Scan for the cell matching the given text and deliver its [X, Y] coordinate at center. 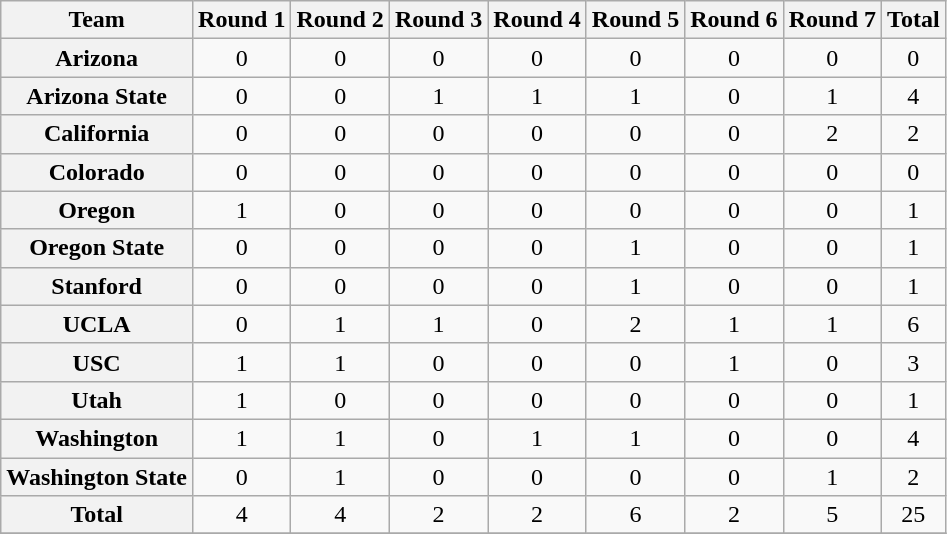
USC [97, 362]
Round 6 [734, 20]
California [97, 134]
Utah [97, 400]
Colorado [97, 172]
Oregon State [97, 248]
Round 7 [832, 20]
Arizona [97, 58]
25 [914, 515]
Washington [97, 438]
3 [914, 362]
UCLA [97, 324]
Round 3 [438, 20]
Arizona State [97, 96]
Team [97, 20]
Round 2 [340, 20]
Round 4 [537, 20]
Round 5 [635, 20]
5 [832, 515]
Round 1 [242, 20]
Washington State [97, 477]
Oregon [97, 210]
Stanford [97, 286]
